Output the (X, Y) coordinate of the center of the cell containing the given text.  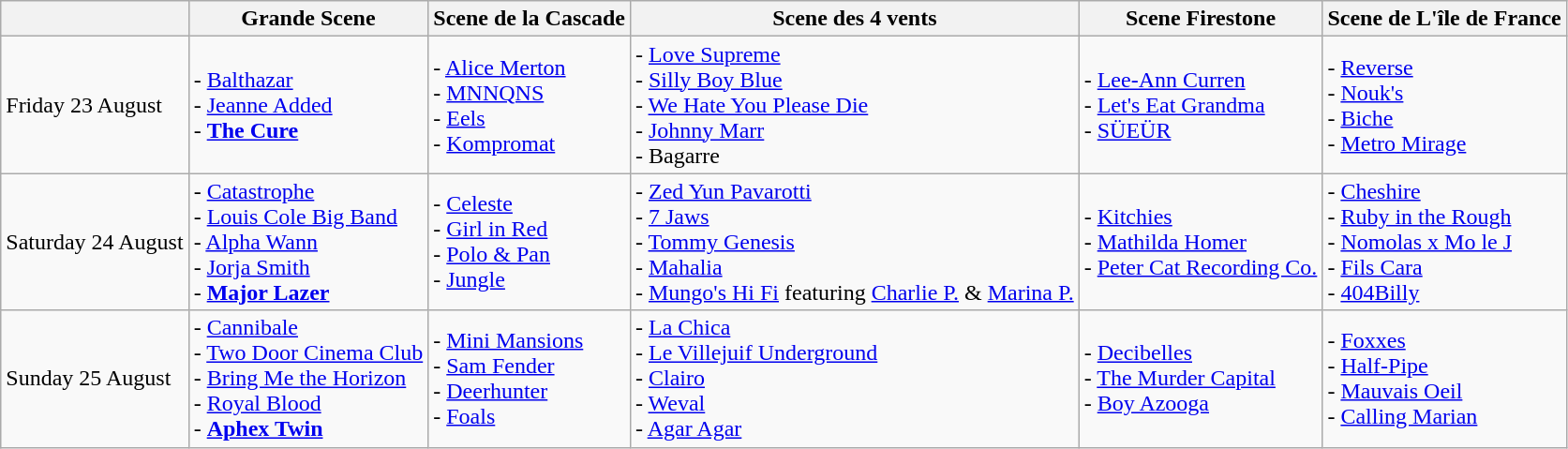
- Catastrophe- Louis Cole Big Band- Alpha Wann- Jorja Smith- Major Lazer (308, 242)
- Cannibale- Two Door Cinema Club- Bring Me the Horizon- Royal Blood- Aphex Twin (308, 379)
- Alice Merton- MNNQNS- Eels- Kompromat (530, 105)
Grande Scene (308, 19)
- Cheshire- Ruby in the Rough- Nomolas x Mo le J- Fils Cara- 404Billy (1444, 242)
- Decibelles- The Murder Capital- Boy Azooga (1201, 379)
- Zed Yun Pavarotti- 7 Jaws- Tommy Genesis- Mahalia- Mungo's Hi Fi featuring Charlie P. & Marina P. (855, 242)
- La Chica- Le Villejuif Underground- Clairo- Weval- Agar Agar (855, 379)
- Celeste- Girl in Red- Polo & Pan- Jungle (530, 242)
Scene de L'île de France (1444, 19)
Scene des 4 vents (855, 19)
Sunday 25 August (95, 379)
Saturday 24 August (95, 242)
- Love Supreme- Silly Boy Blue- We Hate You Please Die- Johnny Marr- Bagarre (855, 105)
- Lee-Ann Curren- Let's Eat Grandma- SÜEÜR (1201, 105)
- Foxxes- Half-Pipe- Mauvais Oeil- Calling Marian (1444, 379)
Scene Firestone (1201, 19)
- Kitchies- Mathilda Homer- Peter Cat Recording Co. (1201, 242)
Scene de la Cascade (530, 19)
- Balthazar- Jeanne Added- The Cure (308, 105)
- Mini Mansions- Sam Fender- Deerhunter- Foals (530, 379)
- Reverse- Nouk's- Biche- Metro Mirage (1444, 105)
Friday 23 August (95, 105)
